Find where the given text appears and provide that cell's center as [X, Y] coordinate. 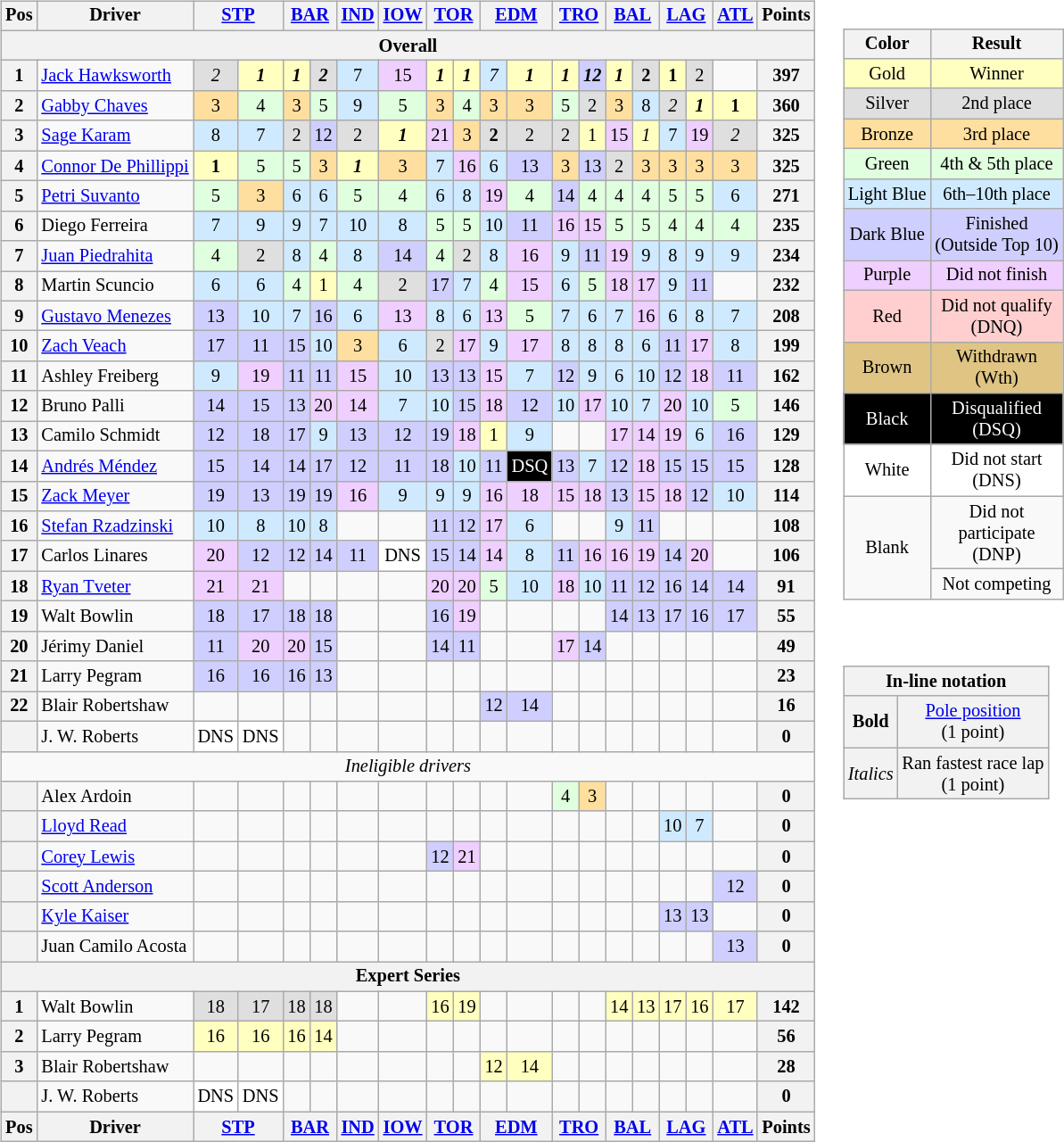
Alex Ardoin [114, 797]
235 [786, 226]
Juan Camilo Acosta [114, 947]
Jack Hawksworth [114, 76]
Bruno Palli [114, 406]
Gold [887, 74]
Result [996, 44]
3rd place [996, 134]
114 [786, 496]
Gabby Chaves [114, 106]
199 [786, 346]
In-line notation [945, 682]
Purple [887, 276]
Not competing [996, 584]
Stefan Rzadzinski [114, 526]
Sage Karam [114, 136]
Corey Lewis [114, 856]
Lloyd Read [114, 826]
Italics [870, 774]
Overall [408, 46]
Andrés Méndez [114, 466]
Diego Ferreira [114, 226]
234 [786, 256]
Carlos Linares [114, 556]
Ineligible drivers [408, 766]
360 [786, 106]
Did not qualify(DNQ) [996, 316]
Expert Series [408, 977]
Petri Suvanto [114, 196]
397 [786, 76]
Green [887, 164]
55 [786, 617]
Disqualified(DSQ) [996, 419]
4th & 5th place [996, 164]
Gustavo Menezes [114, 316]
271 [786, 196]
128 [786, 466]
Dark Blue [887, 235]
Color [887, 44]
146 [786, 406]
108 [786, 526]
Winner [996, 74]
Did not finish [996, 276]
49 [786, 646]
232 [786, 286]
Martin Scuncio [114, 286]
Red [887, 316]
22 [19, 707]
Black [887, 419]
Connor De Phillippi [114, 166]
Blank [887, 548]
DSQ [530, 466]
2nd place [996, 103]
Scott Anderson [114, 887]
Finished(Outside Top 10) [996, 235]
28 [786, 1067]
Light Blue [887, 194]
Zach Veach [114, 346]
Juan Piedrahita [114, 256]
162 [786, 377]
Bold [870, 722]
White [887, 470]
142 [786, 1006]
Withdrawn(Wth) [996, 368]
Did notparticipate(DNP) [996, 533]
6th–10th place [996, 194]
Bronze [887, 134]
Ashley Freiberg [114, 377]
Ryan Tveter [114, 586]
106 [786, 556]
Ran fastest race lap(1 point) [974, 774]
56 [786, 1037]
91 [786, 586]
Camilo Schmidt [114, 436]
Did not start(DNS) [996, 470]
208 [786, 316]
Kyle Kaiser [114, 916]
Zack Meyer [114, 496]
Brown [887, 368]
23 [786, 676]
Pole position(1 point) [974, 722]
129 [786, 436]
Silver [887, 103]
Jérimy Daniel [114, 646]
